Scan for the cell matching the given text and deliver its (X, Y) coordinate at center. 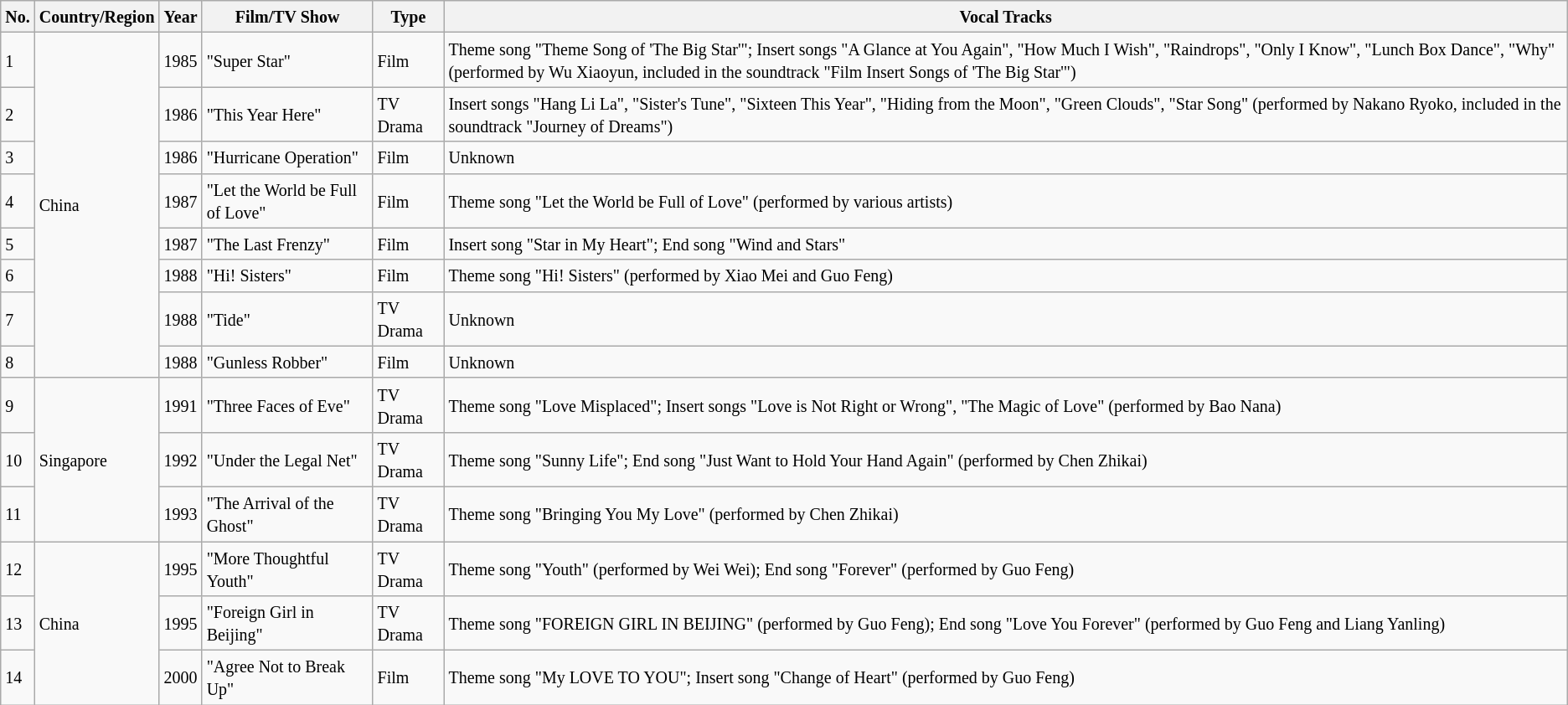
1993 (181, 514)
14 (18, 678)
Theme song "Youth" (performed by Wei Wei); End song "Forever" (performed by Guo Feng) (1005, 568)
Insert song "Star in My Heart"; End song "Wind and Stars" (1005, 244)
2 (18, 114)
Year (181, 17)
5 (18, 244)
Vocal Tracks (1005, 17)
12 (18, 568)
10 (18, 459)
"Hurricane Operation" (287, 157)
"This Year Here" (287, 114)
"Hi! Sisters" (287, 275)
Theme song "Sunny Life"; End song "Just Want to Hold Your Hand Again" (performed by Chen Zhikai) (1005, 459)
"Tide" (287, 318)
"More Thoughtful Youth" (287, 568)
11 (18, 514)
6 (18, 275)
Singapore (97, 459)
"Foreign Girl in Beijing" (287, 623)
"Super Star" (287, 60)
Theme song "My LOVE TO YOU"; Insert song "Change of Heart" (performed by Guo Feng) (1005, 678)
Film/TV Show (287, 17)
Theme song "Love Misplaced"; Insert songs "Love is Not Right or Wrong", "The Magic of Love" (performed by Bao Nana) (1005, 405)
1 (18, 60)
"The Last Frenzy" (287, 244)
"Let the World be Full of Love" (287, 201)
2000 (181, 678)
7 (18, 318)
Country/Region (97, 17)
"Under the Legal Net" (287, 459)
Theme song "Let the World be Full of Love" (performed by various artists) (1005, 201)
No. (18, 17)
Theme song "Bringing You My Love" (performed by Chen Zhikai) (1005, 514)
1985 (181, 60)
13 (18, 623)
Theme song "Hi! Sisters" (performed by Xiao Mei and Guo Feng) (1005, 275)
1992 (181, 459)
8 (18, 362)
"Three Faces of Eve" (287, 405)
Theme song "FOREIGN GIRL IN BEIJING" (performed by Guo Feng); End song "Love You Forever" (performed by Guo Feng and Liang Yanling) (1005, 623)
3 (18, 157)
1991 (181, 405)
4 (18, 201)
Type (409, 17)
9 (18, 405)
"Agree Not to Break Up" (287, 678)
"The Arrival of the Ghost" (287, 514)
"Gunless Robber" (287, 362)
